Pinpoint the cell where the given text exists, returning its (X, Y) midpoint coordinate. 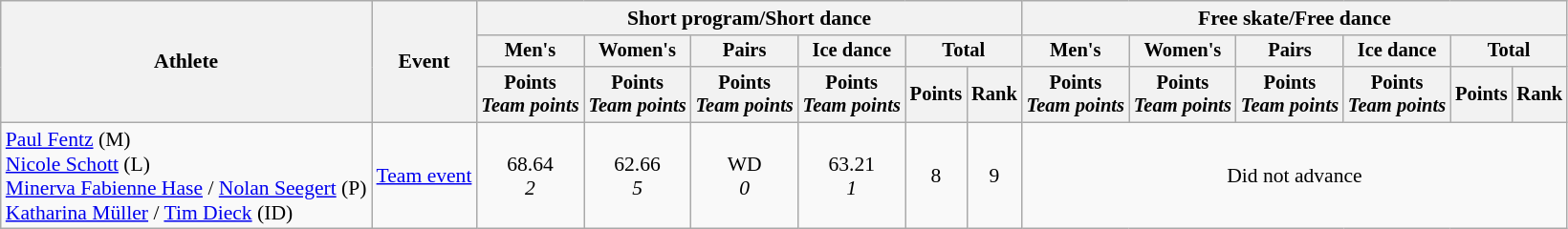
Free skate/Free dance (1295, 18)
Did not advance (1295, 176)
Paul Fentz (M)Nicole Schott (L)Minerva Fabienne Hase / Nolan Seegert (P)Katharina Müller / Tim Dieck (ID) (186, 176)
62.665 (638, 176)
8 (936, 176)
9 (994, 176)
Athlete (186, 61)
68.642 (530, 176)
WD0 (745, 176)
Event (425, 61)
Short program/Short dance (749, 18)
63.211 (852, 176)
Team event (425, 176)
